Search for the cell housing the specified text and yield its [x, y] center coordinate. 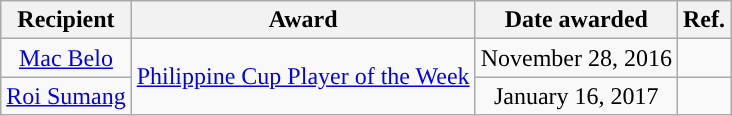
Recipient [66, 20]
Award [303, 20]
Roi Sumang [66, 96]
Ref. [704, 20]
November 28, 2016 [576, 58]
Philippine Cup Player of the Week [303, 77]
Mac Belo [66, 58]
January 16, 2017 [576, 96]
Date awarded [576, 20]
